Determine the (X, Y) coordinate at the center of the cell enclosing the given text.  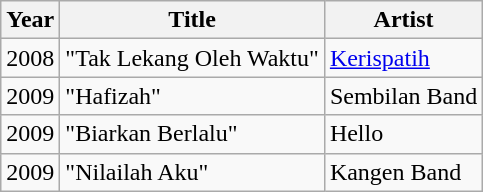
2008 (30, 58)
Hello (403, 134)
"Nilailah Aku" (192, 172)
"Hafizah" (192, 96)
"Biarkan Berlalu" (192, 134)
"Tak Lekang Oleh Waktu" (192, 58)
Sembilan Band (403, 96)
Title (192, 20)
Artist (403, 20)
Year (30, 20)
Kangen Band (403, 172)
Kerispatih (403, 58)
